Find where the given text appears and provide that cell's center as (x, y) coordinate. 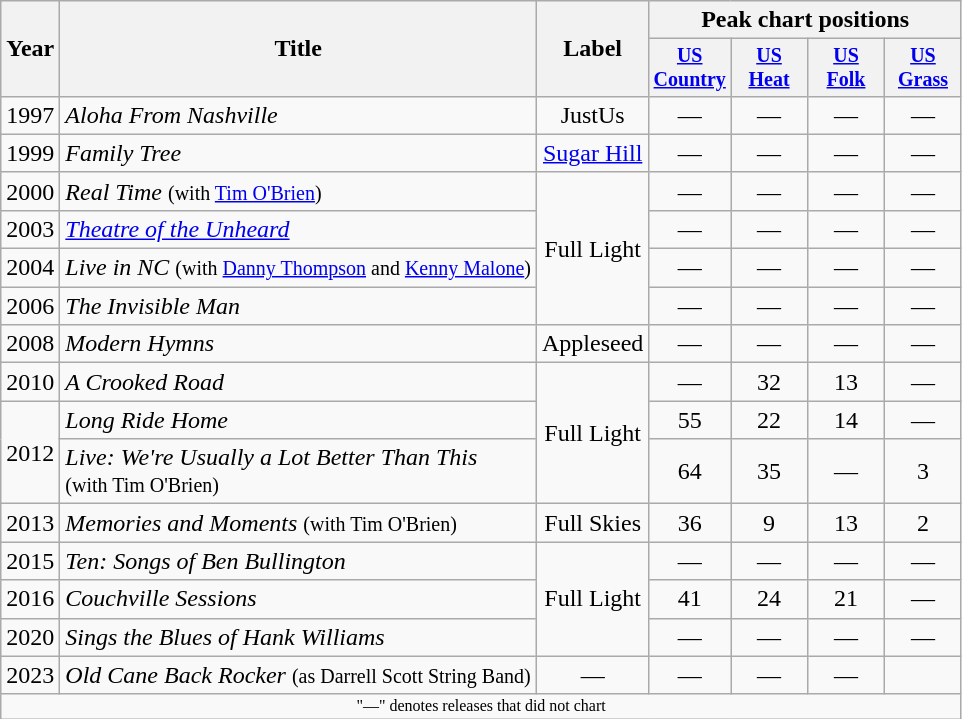
22 (770, 420)
2010 (30, 382)
2012 (30, 452)
1999 (30, 153)
Title (298, 49)
Modern Hymns (298, 344)
Appleseed (593, 344)
Sugar Hill (593, 153)
Label (593, 49)
Full Skies (593, 523)
2008 (30, 344)
"—" denotes releases that did not chart (482, 706)
Real Time (with Tim O'Brien) (298, 191)
3 (922, 472)
2023 (30, 675)
Aloha From Nashville (298, 115)
JustUs (593, 115)
2015 (30, 561)
Year (30, 49)
1997 (30, 115)
Live in NC (with Danny Thompson and Kenny Malone) (298, 268)
Theatre of the Unheard (298, 229)
2020 (30, 637)
Long Ride Home (298, 420)
21 (846, 599)
36 (690, 523)
41 (690, 599)
USHeat (770, 68)
USGrass (922, 68)
Live: We're Usually a Lot Better Than This(with Tim O'Brien) (298, 472)
9 (770, 523)
Family Tree (298, 153)
35 (770, 472)
2004 (30, 268)
The Invisible Man (298, 306)
2013 (30, 523)
2000 (30, 191)
55 (690, 420)
Sings the Blues of Hank Williams (298, 637)
64 (690, 472)
Couchville Sessions (298, 599)
14 (846, 420)
USFolk (846, 68)
2006 (30, 306)
Memories and Moments (with Tim O'Brien) (298, 523)
24 (770, 599)
2 (922, 523)
Peak chart positions (806, 20)
Old Cane Back Rocker (as Darrell Scott String Band) (298, 675)
Ten: Songs of Ben Bullington (298, 561)
2003 (30, 229)
A Crooked Road (298, 382)
2016 (30, 599)
US Country (690, 68)
32 (770, 382)
